Locate the cell with the specified text and output its (X, Y) center coordinate. 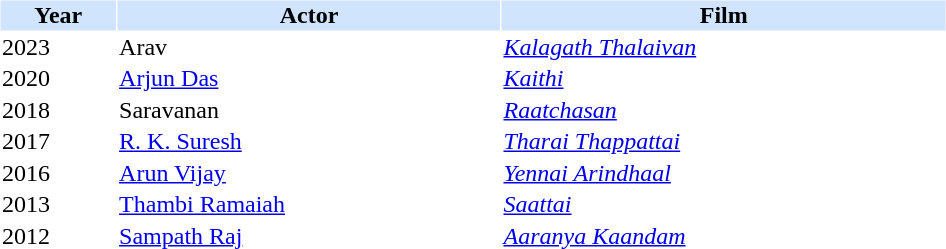
2020 (58, 79)
Saravanan (310, 110)
Actor (310, 15)
Arjun Das (310, 79)
Arun Vijay (310, 173)
Thambi Ramaiah (310, 205)
Year (58, 15)
2023 (58, 47)
Film (724, 15)
Kaithi (724, 79)
2013 (58, 205)
Yennai Arindhaal (724, 173)
Kalagath Thalaivan (724, 47)
2016 (58, 173)
Raatchasan (724, 110)
R. K. Suresh (310, 141)
2018 (58, 110)
Saattai (724, 205)
2017 (58, 141)
Arav (310, 47)
Tharai Thappattai (724, 141)
